Provide the (x, y) coordinate of the cell's center where the given text is located.  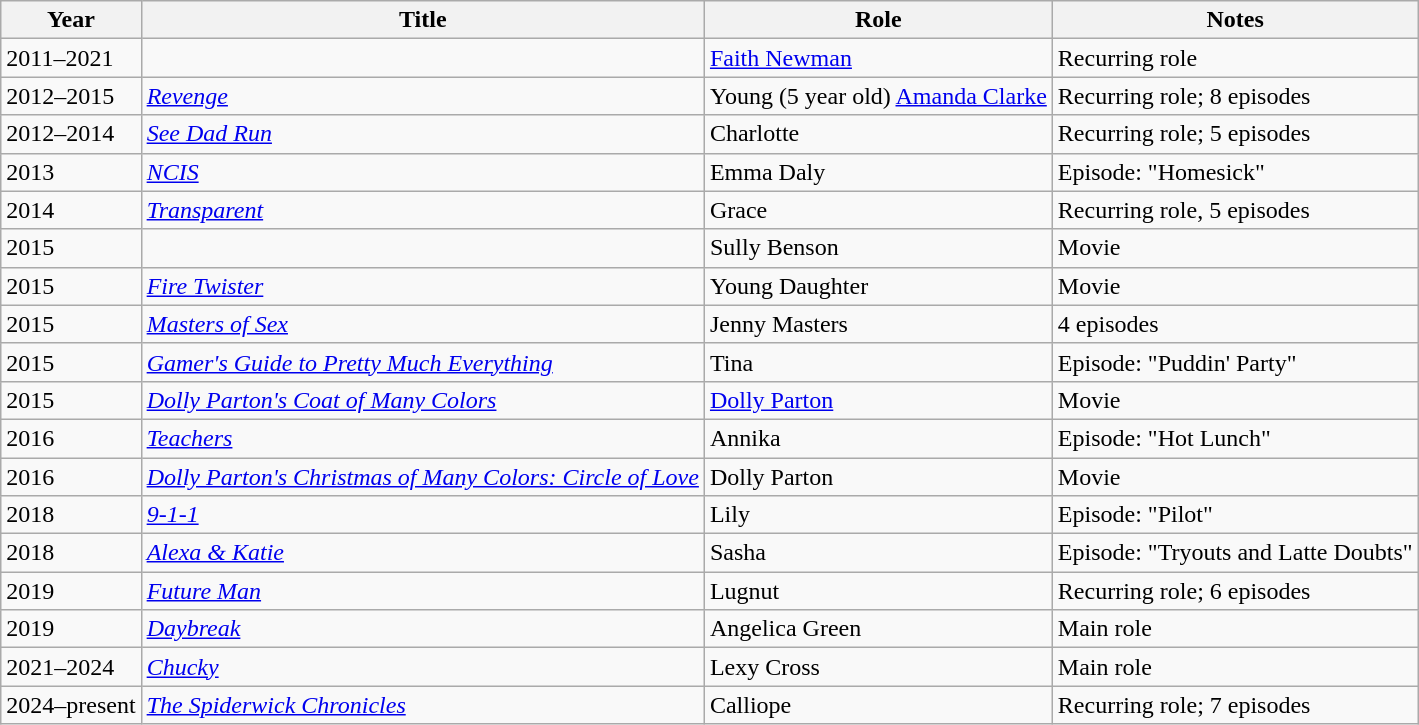
2013 (71, 172)
Episode: "Puddin' Party" (1235, 362)
Gamer's Guide to Pretty Much Everything (422, 362)
NCIS (422, 172)
Masters of Sex (422, 324)
Tina (878, 362)
2011–2021 (71, 58)
Revenge (422, 96)
Transparent (422, 210)
See Dad Run (422, 134)
2014 (71, 210)
Dolly Parton's Christmas of Many Colors: Circle of Love (422, 477)
Young (5 year old) Amanda Clarke (878, 96)
2012–2015 (71, 96)
Episode: "Tryouts and Latte Doubts" (1235, 553)
9-1-1 (422, 515)
Title (422, 20)
2012–2014 (71, 134)
Young Daughter (878, 286)
Episode: "Hot Lunch" (1235, 438)
Sully Benson (878, 248)
Episode: "Homesick" (1235, 172)
Future Man (422, 591)
Role (878, 20)
Lexy Cross (878, 667)
Episode: "Pilot" (1235, 515)
2024–present (71, 705)
Jenny Masters (878, 324)
Dolly Parton's Coat of Many Colors (422, 400)
Lily (878, 515)
Lugnut (878, 591)
2021–2024 (71, 667)
Angelica Green (878, 629)
Teachers (422, 438)
Notes (1235, 20)
Recurring role (1235, 58)
Emma Daly (878, 172)
Faith Newman (878, 58)
Daybreak (422, 629)
Year (71, 20)
Sasha (878, 553)
Recurring role; 6 episodes (1235, 591)
Fire Twister (422, 286)
Recurring role; 5 episodes (1235, 134)
Recurring role, 5 episodes (1235, 210)
Calliope (878, 705)
Recurring role; 7 episodes (1235, 705)
4 episodes (1235, 324)
Chucky (422, 667)
Annika (878, 438)
Alexa & Katie (422, 553)
Recurring role; 8 episodes (1235, 96)
Charlotte (878, 134)
Grace (878, 210)
The Spiderwick Chronicles (422, 705)
